Identify which cell holds the provided text, then report its (x, y) central coordinate. 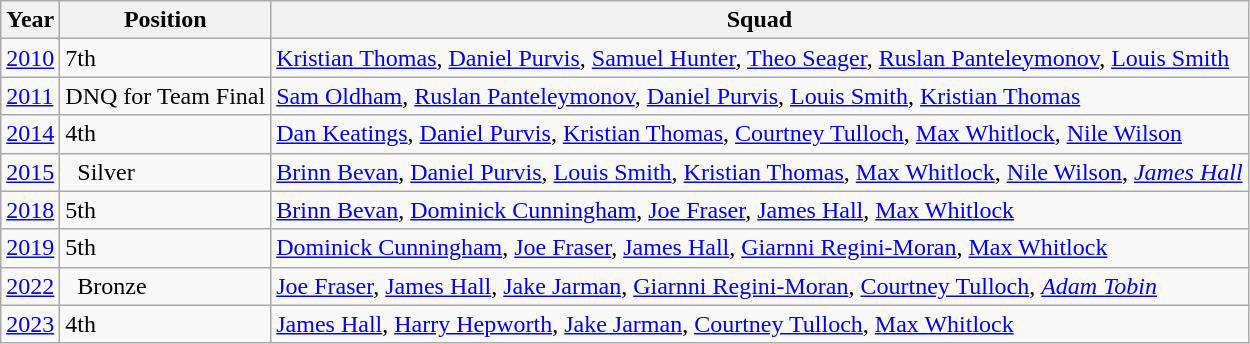
Brinn Bevan, Dominick Cunningham, Joe Fraser, James Hall, Max Whitlock (760, 210)
2011 (30, 96)
2019 (30, 248)
Brinn Bevan, Daniel Purvis, Louis Smith, Kristian Thomas, Max Whitlock, Nile Wilson, James Hall (760, 172)
2015 (30, 172)
DNQ for Team Final (166, 96)
Year (30, 20)
Position (166, 20)
2022 (30, 286)
Bronze (166, 286)
Squad (760, 20)
Dominick Cunningham, Joe Fraser, James Hall, Giarnni Regini-Moran, Max Whitlock (760, 248)
2014 (30, 134)
Joe Fraser, James Hall, Jake Jarman, Giarnni Regini-Moran, Courtney Tulloch, Adam Tobin (760, 286)
James Hall, Harry Hepworth, Jake Jarman, Courtney Tulloch, Max Whitlock (760, 324)
2018 (30, 210)
Sam Oldham, Ruslan Panteleymonov, Daniel Purvis, Louis Smith, Kristian Thomas (760, 96)
7th (166, 58)
2010 (30, 58)
2023 (30, 324)
Kristian Thomas, Daniel Purvis, Samuel Hunter, Theo Seager, Ruslan Panteleymonov, Louis Smith (760, 58)
Dan Keatings, Daniel Purvis, Kristian Thomas, Courtney Tulloch, Max Whitlock, Nile Wilson (760, 134)
Silver (166, 172)
